Detect which cell encompasses the target text, then output its [X, Y] center coordinate. 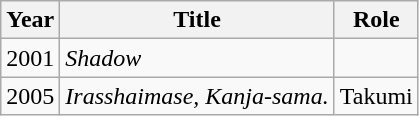
2001 [30, 58]
Role [376, 20]
Year [30, 20]
2005 [30, 96]
Irasshaimase, Kanja-sama. [197, 96]
Shadow [197, 58]
Takumi [376, 96]
Title [197, 20]
